Locate the cell with the specified text and output its (x, y) center coordinate. 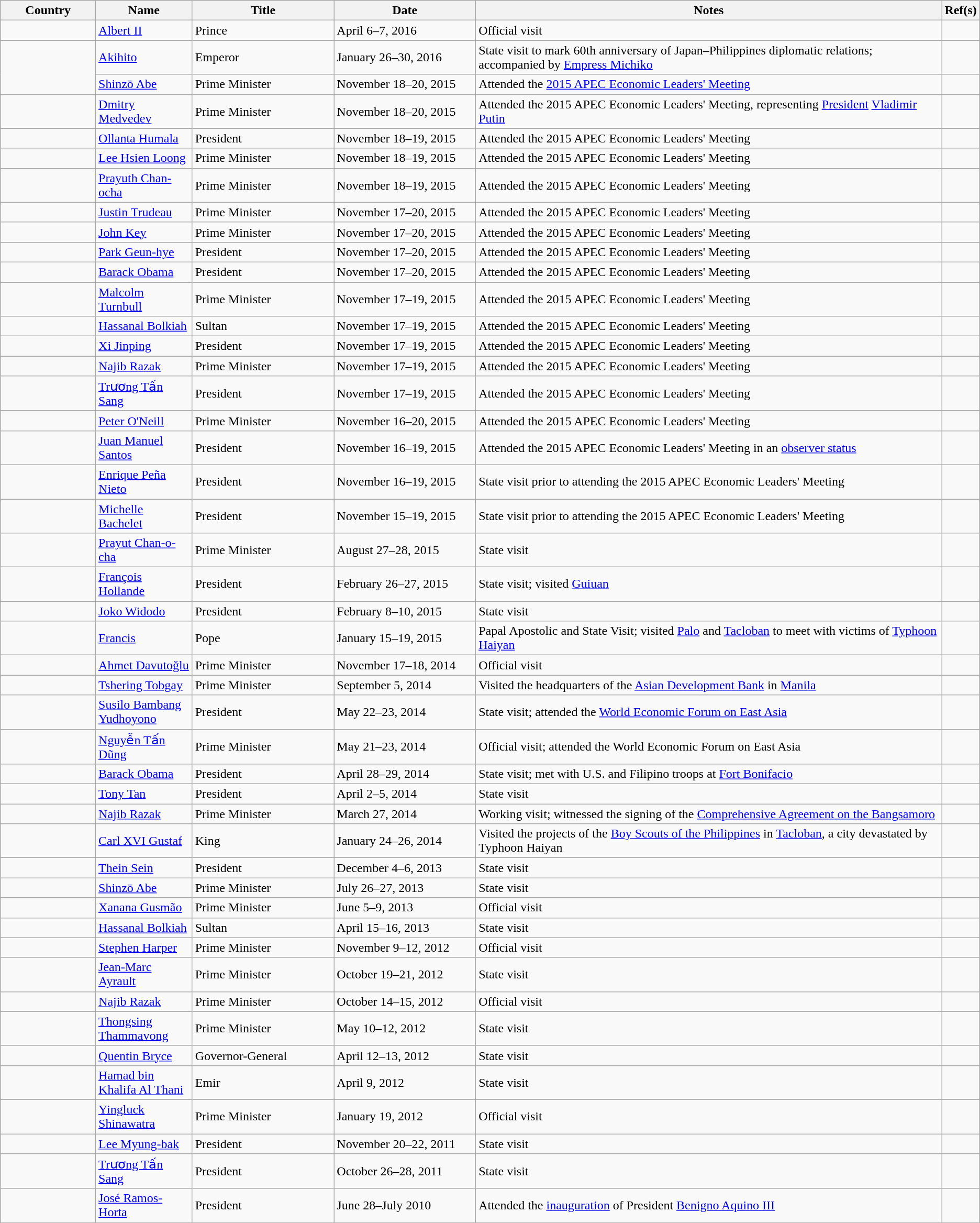
Michelle Bachelet (144, 515)
Emir (263, 1082)
Thongsing Thammavong (144, 1029)
Ollanta Humala (144, 138)
State visit to mark 60th anniversary of Japan–Philippines diplomatic relations; accompanied by Empress Michiko (709, 58)
Albert II (144, 30)
February 26–27, 2015 (405, 585)
Visited the projects of the Boy Scouts of the Philippines in Tacloban, a city devastated by Typhoon Haiyan (709, 841)
Pope (263, 638)
July 26–27, 2013 (405, 888)
September 5, 2014 (405, 685)
November 17–18, 2014 (405, 665)
Hamad bin Khalifa Al Thani (144, 1082)
Country (48, 10)
José Ramos-Horta (144, 1206)
January 24–26, 2014 (405, 841)
Official visit; attended the World Economic Forum on East Asia (709, 747)
Tony Tan (144, 794)
Date (405, 10)
May 10–12, 2012 (405, 1029)
Jean-Marc Ayrault (144, 974)
October 14–15, 2012 (405, 1001)
Thein Sein (144, 868)
Title (263, 10)
Prayuth Chan-ocha (144, 185)
State visit; visited Guiuan (709, 585)
October 19–21, 2012 (405, 974)
April 2–5, 2014 (405, 794)
Xi Jinping (144, 346)
State visit; attended the World Economic Forum on East Asia (709, 712)
Ahmet Davutoğlu (144, 665)
Attended the inauguration of President Benigno Aquino III (709, 1206)
Emperor (263, 58)
January 19, 2012 (405, 1117)
Ref(s) (961, 10)
Lee Hsien Loong (144, 158)
November 16–20, 2015 (405, 421)
April 6–7, 2016 (405, 30)
March 27, 2014 (405, 814)
Lee Myung-bak (144, 1143)
June 28–July 2010 (405, 1206)
November 9–12, 2012 (405, 947)
April 9, 2012 (405, 1082)
January 26–30, 2016 (405, 58)
Joko Widodo (144, 611)
April 12–13, 2012 (405, 1055)
Prayut Chan-o-cha (144, 550)
Name (144, 10)
King (263, 841)
Xanana Gusmão (144, 908)
Tshering Tobgay (144, 685)
Prince (263, 30)
Juan Manuel Santos (144, 447)
Nguyễn Tấn Dũng (144, 747)
Quentin Bryce (144, 1055)
April 15–16, 2013 (405, 928)
November 20–22, 2011 (405, 1143)
Attended the 2015 APEC Economic Leaders' Meeting in an observer status (709, 447)
State visit; met with U.S. and Filipino troops at Fort Bonifacio (709, 774)
Enrique Peña Nieto (144, 482)
Visited the headquarters of the Asian Development Bank in Manila (709, 685)
May 21–23, 2014 (405, 747)
Working visit; witnessed the signing of the Comprehensive Agreement on the Bangsamoro (709, 814)
June 5–9, 2013 (405, 908)
Peter O'Neill (144, 421)
Francis (144, 638)
Stephen Harper (144, 947)
May 22–23, 2014 (405, 712)
Attended the 2015 APEC Economic Leaders' Meeting, representing President Vladimir Putin (709, 111)
Notes (709, 10)
John Key (144, 232)
Dmitry Medvedev (144, 111)
Governor-General (263, 1055)
Papal Apostolic and State Visit; visited Palo and Tacloban to meet with victims of Typhoon Haiyan (709, 638)
Akihito (144, 58)
Carl XVI Gustaf (144, 841)
Justin Trudeau (144, 212)
Susilo Bambang Yudhoyono (144, 712)
Park Geun-hye (144, 252)
Malcolm Turnbull (144, 299)
November 15–19, 2015 (405, 515)
February 8–10, 2015 (405, 611)
François Hollande (144, 585)
Yingluck Shinawatra (144, 1117)
April 28–29, 2014 (405, 774)
January 15–19, 2015 (405, 638)
December 4–6, 2013 (405, 868)
August 27–28, 2015 (405, 550)
October 26–28, 2011 (405, 1171)
